Return the [x, y] coordinate for the center point of the cell that contains the specified text.  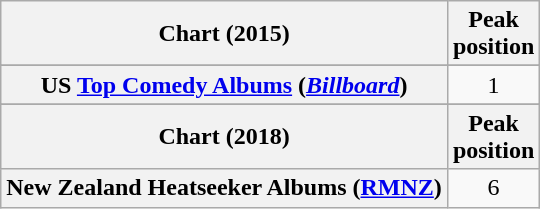
Chart (2015) [224, 34]
US Top Comedy Albums (Billboard) [224, 85]
6 [493, 188]
New Zealand Heatseeker Albums (RMNZ) [224, 188]
1 [493, 85]
Chart (2018) [224, 136]
